Pinpoint the cell where the given text exists, returning its [X, Y] midpoint coordinate. 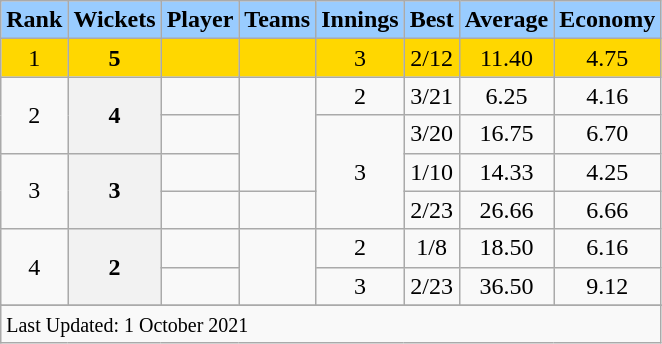
Best [432, 20]
6.66 [608, 210]
2/12 [432, 58]
Teams [278, 20]
1/8 [432, 248]
Player [200, 20]
26.66 [506, 210]
4.75 [608, 58]
Average [506, 20]
1/10 [432, 172]
3/21 [432, 96]
18.50 [506, 248]
6.16 [608, 248]
Economy [608, 20]
1 [34, 58]
Rank [34, 20]
4.25 [608, 172]
6.25 [506, 96]
36.50 [506, 286]
5 [114, 58]
11.40 [506, 58]
16.75 [506, 134]
14.33 [506, 172]
Last Updated: 1 October 2021 [331, 324]
3/20 [432, 134]
4.16 [608, 96]
Wickets [114, 20]
Innings [360, 20]
9.12 [608, 286]
6.70 [608, 134]
